Scan for the cell matching the given text and deliver its [x, y] coordinate at center. 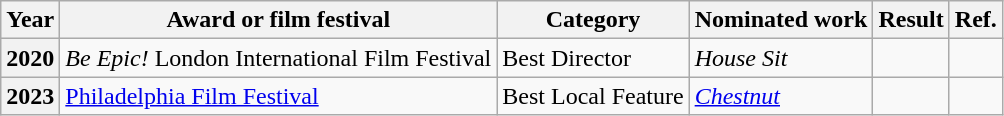
2023 [30, 96]
House Sit [781, 58]
Award or film festival [278, 20]
Result [911, 20]
Be Epic! London International Film Festival [278, 58]
Philadelphia Film Festival [278, 96]
Nominated work [781, 20]
2020 [30, 58]
Category [593, 20]
Chestnut [781, 96]
Ref. [976, 20]
Year [30, 20]
Best Local Feature [593, 96]
Best Director [593, 58]
